Search for the cell housing the specified text and yield its [X, Y] center coordinate. 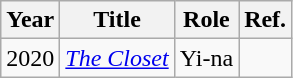
2020 [30, 58]
Ref. [266, 20]
Year [30, 20]
Yi-na [206, 58]
The Closet [117, 58]
Title [117, 20]
Role [206, 20]
